Identify which cell holds the provided text, then report its (x, y) central coordinate. 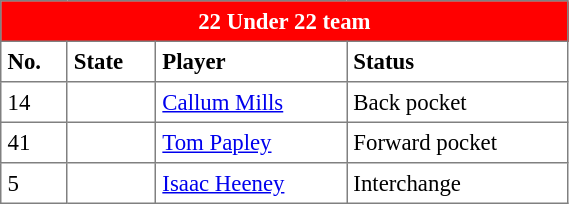
Status (458, 61)
Player (252, 61)
14 (34, 102)
State (112, 61)
Interchange (458, 183)
No. (34, 61)
Tom Papley (252, 142)
Back pocket (458, 102)
Forward pocket (458, 142)
5 (34, 183)
22 Under 22 team (284, 21)
Isaac Heeney (252, 183)
41 (34, 142)
Callum Mills (252, 102)
